For the text-containing cell, return its midpoint in (x, y) coordinate format. 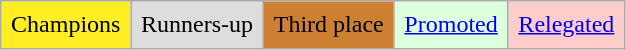
Relegated (566, 25)
Runners-up (198, 25)
Promoted (451, 25)
Champions (66, 25)
Third place (328, 25)
